Detect which cell encompasses the target text, then output its [x, y] center coordinate. 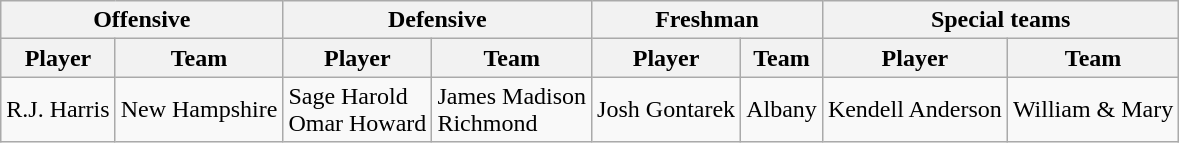
Kendell Anderson [914, 110]
James MadisonRichmond [512, 110]
William & Mary [1092, 110]
Freshman [708, 20]
Offensive [142, 20]
Special teams [1000, 20]
Defensive [438, 20]
Josh Gontarek [666, 110]
Sage HaroldOmar Howard [358, 110]
Albany [782, 110]
R.J. Harris [58, 110]
New Hampshire [199, 110]
